Extract the (x, y) coordinate from the center of the cell holding the provided text.  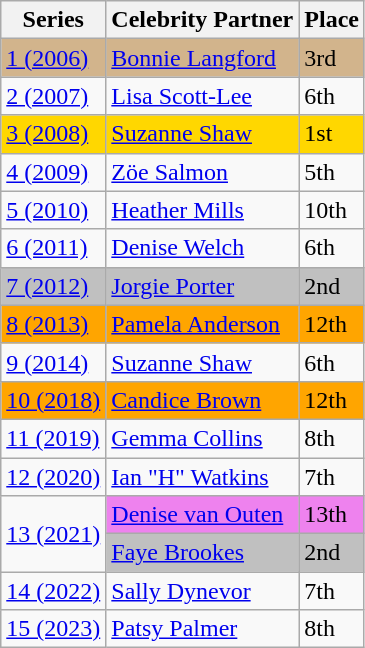
Candice Brown (202, 400)
Patsy Palmer (202, 629)
2 (2007) (54, 96)
7 (2012) (54, 286)
12 (2020) (54, 477)
14 (2022) (54, 591)
4 (2009) (54, 172)
Zöe Salmon (202, 172)
1st (332, 134)
15 (2023) (54, 629)
Faye Brookes (202, 553)
Heather Mills (202, 210)
5 (2010) (54, 210)
5th (332, 172)
Place (332, 20)
Ian "H" Watkins (202, 477)
11 (2019) (54, 438)
Gemma Collins (202, 438)
Denise van Outen (202, 515)
6 (2011) (54, 248)
10 (2018) (54, 400)
Sally Dynevor (202, 591)
Celebrity Partner (202, 20)
10th (332, 210)
9 (2014) (54, 362)
Denise Welch (202, 248)
Series (54, 20)
3 (2008) (54, 134)
8 (2013) (54, 324)
Lisa Scott-Lee (202, 96)
1 (2006) (54, 58)
13 (2021) (54, 534)
Jorgie Porter (202, 286)
Pamela Anderson (202, 324)
3rd (332, 58)
13th (332, 515)
Bonnie Langford (202, 58)
